Return the [X, Y] coordinate for the center point of the cell that contains the specified text.  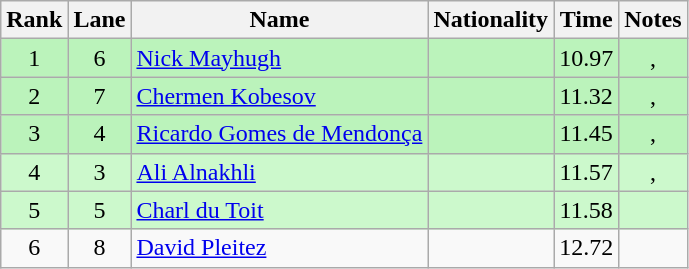
Nationality [491, 20]
Time [586, 20]
David Pleitez [280, 248]
11.32 [586, 96]
Ricardo Gomes de Mendonça [280, 134]
Chermen Kobesov [280, 96]
Ali Alnakhli [280, 172]
11.45 [586, 134]
7 [100, 96]
2 [34, 96]
Charl du Toit [280, 210]
11.58 [586, 210]
10.97 [586, 58]
Lane [100, 20]
Rank [34, 20]
Nick Mayhugh [280, 58]
Name [280, 20]
Notes [653, 20]
12.72 [586, 248]
1 [34, 58]
8 [100, 248]
11.57 [586, 172]
